Output the (x, y) coordinate of the center of the cell containing the given text.  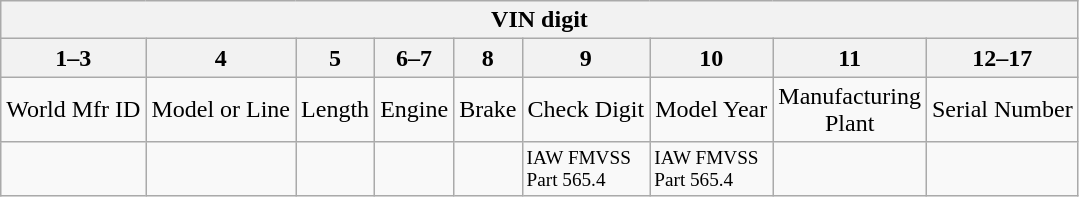
1–3 (74, 58)
6–7 (414, 58)
8 (488, 58)
Length (336, 110)
Brake (488, 110)
10 (712, 58)
Model Year (712, 110)
Engine (414, 110)
Check Digit (586, 110)
12–17 (1002, 58)
9 (586, 58)
Serial Number (1002, 110)
World Mfr ID (74, 110)
VIN digit (540, 20)
ManufacturingPlant (850, 110)
Model or Line (221, 110)
5 (336, 58)
4 (221, 58)
11 (850, 58)
